Pinpoint the cell where the given text exists, returning its (x, y) midpoint coordinate. 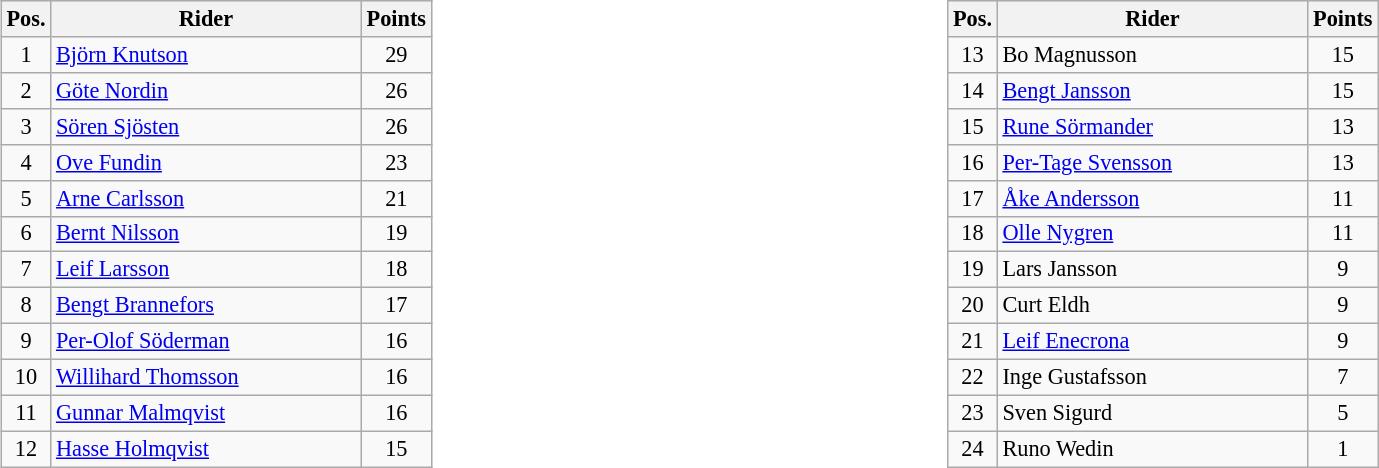
Sören Sjösten (206, 126)
29 (396, 54)
10 (26, 378)
Leif Enecrona (1152, 342)
Bernt Nilsson (206, 234)
Lars Jansson (1152, 270)
6 (26, 234)
Olle Nygren (1152, 234)
12 (26, 449)
2 (26, 90)
8 (26, 306)
Runo Wedin (1152, 449)
Arne Carlsson (206, 198)
4 (26, 162)
Willihard Thomsson (206, 378)
14 (972, 90)
Sven Sigurd (1152, 414)
Ove Fundin (206, 162)
Åke Andersson (1152, 198)
Curt Eldh (1152, 306)
20 (972, 306)
Bengt Jansson (1152, 90)
22 (972, 378)
24 (972, 449)
Gunnar Malmqvist (206, 414)
Hasse Holmqvist (206, 449)
Per-Tage Svensson (1152, 162)
3 (26, 126)
Björn Knutson (206, 54)
Bengt Brannefors (206, 306)
Per-Olof Söderman (206, 342)
Inge Gustafsson (1152, 378)
Leif Larsson (206, 270)
Göte Nordin (206, 90)
Rune Sörmander (1152, 126)
Bo Magnusson (1152, 54)
